Capture the cell that displays the provided text and extract its [x, y] central coordinate. 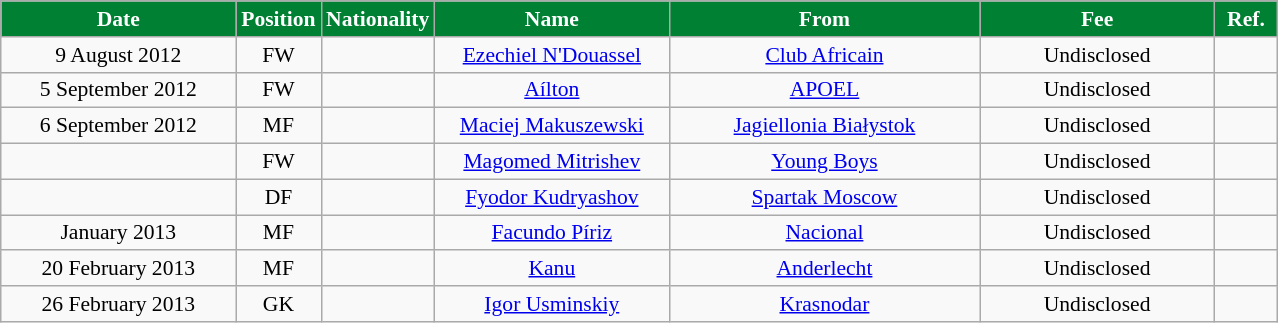
Igor Usminskiy [552, 304]
Aílton [552, 90]
From [824, 19]
Kanu [552, 269]
Facundo Píriz [552, 233]
Ref. [1246, 19]
Maciej Makuszewski [552, 126]
5 September 2012 [118, 90]
Ezechiel N'Douassel [552, 55]
GK [278, 304]
Spartak Moscow [824, 197]
Nationality [378, 19]
Jagiellonia Białystok [824, 126]
Nacional [824, 233]
DF [278, 197]
Club Africain [824, 55]
Position [278, 19]
20 February 2013 [118, 269]
9 August 2012 [118, 55]
Magomed Mitrishev [552, 162]
Anderlecht [824, 269]
26 February 2013 [118, 304]
Fee [1098, 19]
Date [118, 19]
Young Boys [824, 162]
Name [552, 19]
Fyodor Kudryashov [552, 197]
APOEL [824, 90]
Krasnodar [824, 304]
6 September 2012 [118, 126]
January 2013 [118, 233]
